Locate the cell with the specified text and output its [X, Y] center coordinate. 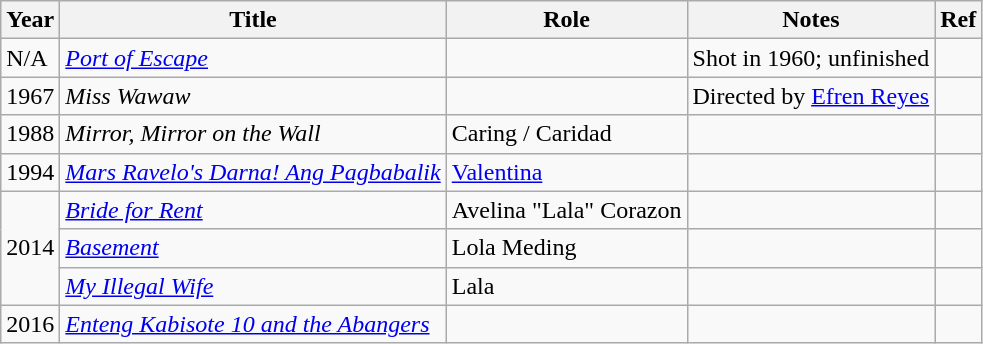
Enteng Kabisote 10 and the Abangers [253, 324]
1988 [30, 134]
1967 [30, 96]
My Illegal Wife [253, 286]
Role [566, 20]
Caring / Caridad [566, 134]
Notes [811, 20]
Year [30, 20]
Ref [958, 20]
Miss Wawaw [253, 96]
Valentina [566, 172]
Bride for Rent [253, 210]
Basement [253, 248]
Directed by Efren Reyes [811, 96]
N/A [30, 58]
2016 [30, 324]
Mars Ravelo's Darna! Ang Pagbabalik [253, 172]
1994 [30, 172]
Port of Escape [253, 58]
Lala [566, 286]
Shot in 1960; unfinished [811, 58]
Avelina "Lala" Corazon [566, 210]
Mirror, Mirror on the Wall [253, 134]
Lola Meding [566, 248]
Title [253, 20]
2014 [30, 248]
